Locate the cell with the specified text and output its (X, Y) center coordinate. 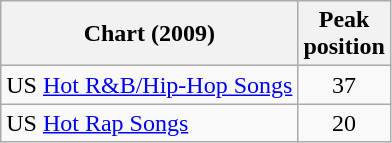
Chart (2009) (150, 34)
US Hot R&B/Hip-Hop Songs (150, 85)
20 (344, 123)
US Hot Rap Songs (150, 123)
37 (344, 85)
Peakposition (344, 34)
